From the cell containing the given text, extract its center point as (X, Y) coordinate. 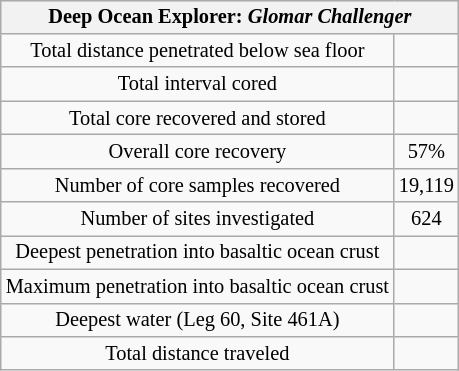
57% (426, 152)
Total core recovered and stored (198, 118)
Total interval cored (198, 84)
Total distance penetrated below sea floor (198, 51)
Maximum penetration into basaltic ocean crust (198, 286)
Total distance traveled (198, 354)
Deepest penetration into basaltic ocean crust (198, 253)
19,119 (426, 185)
Deep Ocean Explorer: Glomar Challenger (230, 17)
Overall core recovery (198, 152)
Deepest water (Leg 60, Site 461A) (198, 320)
624 (426, 219)
Number of sites investigated (198, 219)
Number of core samples recovered (198, 185)
